For the text-containing cell, return its midpoint in (x, y) coordinate format. 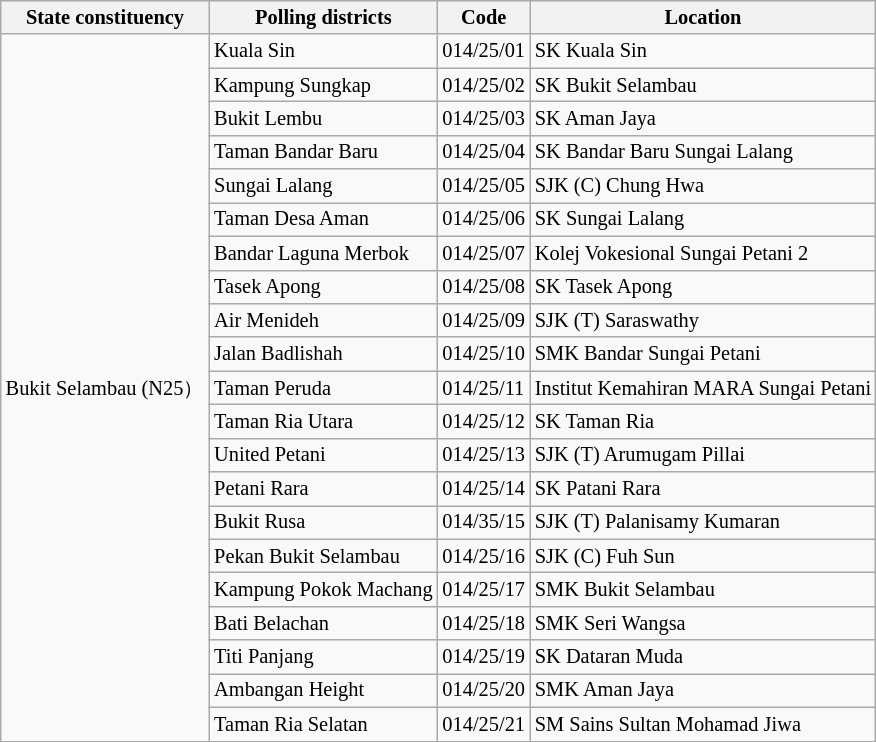
SJK (T) Palanisamy Kumaran (703, 522)
Code (484, 17)
014/25/03 (484, 118)
SK Kuala Sin (703, 51)
Kolej Vokesional Sungai Petani 2 (703, 253)
014/25/02 (484, 85)
014/25/01 (484, 51)
SMK Aman Jaya (703, 690)
014/25/14 (484, 489)
SJK (T) Saraswathy (703, 320)
State constituency (105, 17)
014/25/05 (484, 186)
014/25/10 (484, 354)
014/25/04 (484, 152)
Kampung Pokok Machang (323, 589)
SK Bandar Baru Sungai Lalang (703, 152)
Bandar Laguna Merbok (323, 253)
014/25/19 (484, 657)
SMK Bukit Selambau (703, 589)
014/25/08 (484, 287)
SK Tasek Apong (703, 287)
Taman Ria Selatan (323, 724)
Tasek Apong (323, 287)
014/25/17 (484, 589)
014/25/09 (484, 320)
Sungai Lalang (323, 186)
Institut Kemahiran MARA Sungai Petani (703, 388)
014/25/16 (484, 556)
Petani Rara (323, 489)
SJK (C) Chung Hwa (703, 186)
Kuala Sin (323, 51)
014/25/12 (484, 421)
Location (703, 17)
014/25/20 (484, 690)
SMK Bandar Sungai Petani (703, 354)
SJK (T) Arumugam Pillai (703, 455)
SJK (C) Fuh Sun (703, 556)
Bukit Rusa (323, 522)
Bukit Lembu (323, 118)
014/25/06 (484, 219)
Titi Panjang (323, 657)
Jalan Badlishah (323, 354)
Taman Bandar Baru (323, 152)
SM Sains Sultan Mohamad Jiwa (703, 724)
014/25/13 (484, 455)
Bati Belachan (323, 623)
014/25/21 (484, 724)
014/25/07 (484, 253)
Pekan Bukit Selambau (323, 556)
014/25/18 (484, 623)
Bukit Selambau (N25） (105, 388)
014/35/15 (484, 522)
Air Menideh (323, 320)
Taman Peruda (323, 388)
Ambangan Height (323, 690)
Polling districts (323, 17)
Kampung Sungkap (323, 85)
SK Aman Jaya (703, 118)
Taman Ria Utara (323, 421)
SMK Seri Wangsa (703, 623)
SK Dataran Muda (703, 657)
Taman Desa Aman (323, 219)
SK Bukit Selambau (703, 85)
SK Taman Ria (703, 421)
014/25/11 (484, 388)
SK Sungai Lalang (703, 219)
United Petani (323, 455)
SK Patani Rara (703, 489)
